Detect which cell encompasses the target text, then output its (x, y) center coordinate. 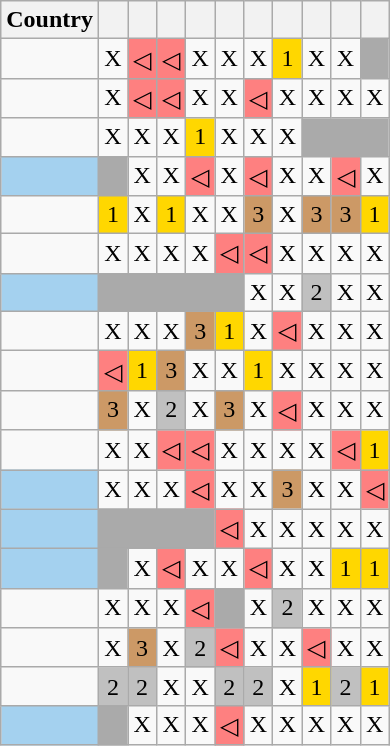
Country (50, 20)
